Extract the (x, y) coordinate from the center of the cell holding the provided text.  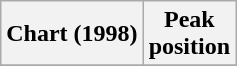
Chart (1998) (72, 34)
Peakposition (189, 34)
